Pinpoint the cell where the given text exists, returning its [x, y] midpoint coordinate. 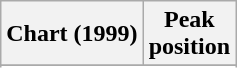
Peak position [189, 34]
Chart (1999) [72, 34]
